For the text-containing cell, return its midpoint in (X, Y) coordinate format. 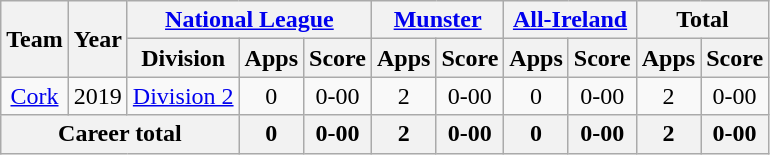
National League (249, 20)
Team (35, 39)
Year (98, 39)
All-Ireland (570, 20)
Division (183, 58)
Division 2 (183, 96)
2019 (98, 96)
Munster (437, 20)
Total (702, 20)
Career total (120, 134)
Cork (35, 96)
